From the cell containing the given text, extract its center point as [x, y] coordinate. 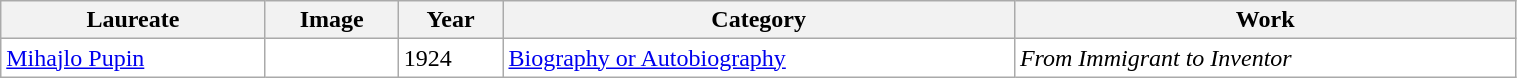
Biography or Autobiography [758, 58]
Laureate [133, 20]
Image [332, 20]
1924 [450, 58]
From Immigrant to Inventor [1265, 58]
Category [758, 20]
Work [1265, 20]
Year [450, 20]
Mihajlo Pupin [133, 58]
